Determine the [x, y] coordinate at the center of the cell enclosing the given text.  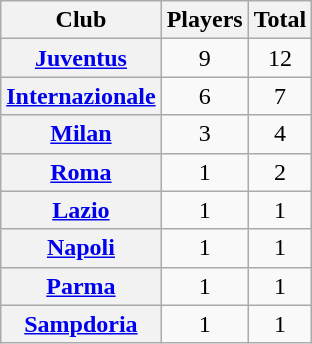
7 [280, 96]
Napoli [81, 248]
Club [81, 20]
3 [204, 134]
Sampdoria [81, 324]
Lazio [81, 210]
Parma [81, 286]
Milan [81, 134]
Total [280, 20]
9 [204, 58]
6 [204, 96]
4 [280, 134]
Players [204, 20]
2 [280, 172]
Internazionale [81, 96]
Roma [81, 172]
12 [280, 58]
Juventus [81, 58]
